Output the (X, Y) coordinate of the center of the cell containing the given text.  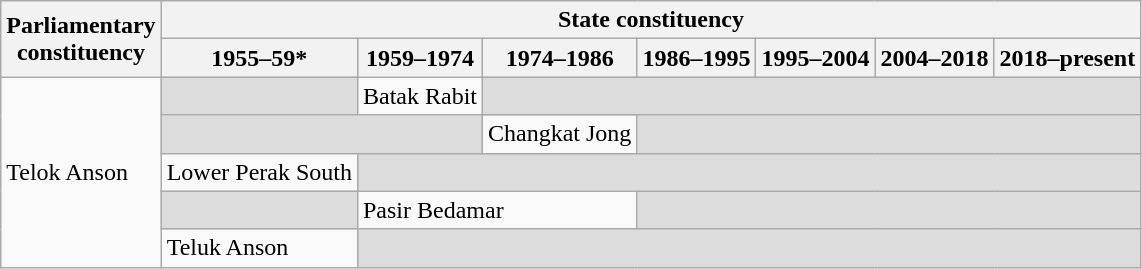
2004–2018 (934, 58)
1995–2004 (816, 58)
1955–59* (259, 58)
2018–present (1068, 58)
Pasir Bedamar (496, 210)
Teluk Anson (259, 248)
Parliamentaryconstituency (81, 39)
State constituency (651, 20)
1986–1995 (696, 58)
Changkat Jong (560, 134)
Telok Anson (81, 172)
1974–1986 (560, 58)
1959–1974 (420, 58)
Batak Rabit (420, 96)
Lower Perak South (259, 172)
